Locate the cell with the specified text and output its [x, y] center coordinate. 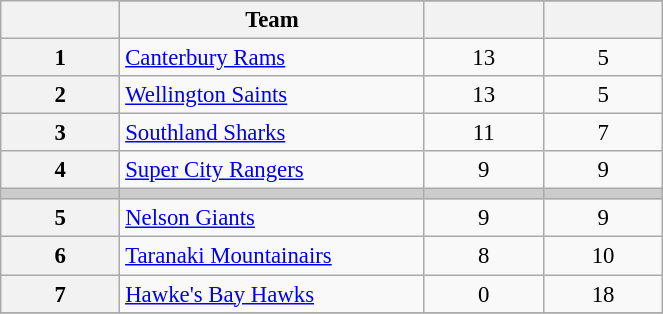
Southland Sharks [272, 133]
2 [60, 95]
Hawke's Bay Hawks [272, 294]
Taranaki Mountainairs [272, 256]
10 [602, 256]
Canterbury Rams [272, 58]
Team [272, 20]
11 [484, 133]
Wellington Saints [272, 95]
Nelson Giants [272, 219]
6 [60, 256]
1 [60, 58]
Super City Rangers [272, 170]
8 [484, 256]
4 [60, 170]
0 [484, 294]
3 [60, 133]
18 [602, 294]
